Return (X, Y) of the center of cell containing provided text 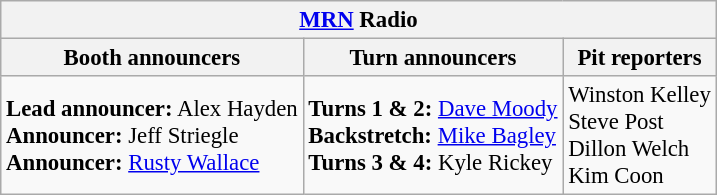
Pit reporters (640, 58)
Turn announcers (433, 58)
MRN Radio (358, 20)
Lead announcer: Alex HaydenAnnouncer: Jeff StriegleAnnouncer: Rusty Wallace (152, 136)
Winston KelleySteve PostDillon WelchKim Coon (640, 136)
Turns 1 & 2: Dave MoodyBackstretch: Mike BagleyTurns 3 & 4: Kyle Rickey (433, 136)
Booth announcers (152, 58)
